Identify which cell holds the provided text, then report its (x, y) central coordinate. 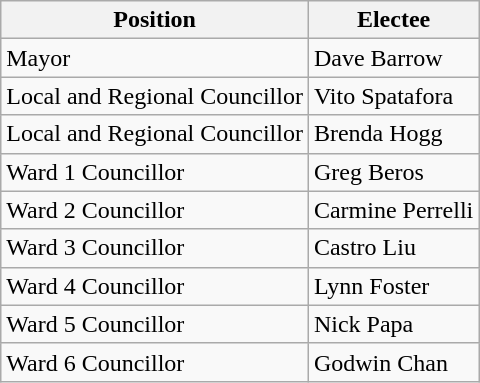
Greg Beros (393, 172)
Electee (393, 20)
Ward 5 Councillor (155, 324)
Dave Barrow (393, 58)
Ward 2 Councillor (155, 210)
Vito Spatafora (393, 96)
Lynn Foster (393, 286)
Castro Liu (393, 248)
Ward 1 Councillor (155, 172)
Godwin Chan (393, 362)
Position (155, 20)
Carmine Perrelli (393, 210)
Ward 4 Councillor (155, 286)
Ward 6 Councillor (155, 362)
Nick Papa (393, 324)
Ward 3 Councillor (155, 248)
Brenda Hogg (393, 134)
Mayor (155, 58)
